Return (X, Y) of the center of cell containing provided text 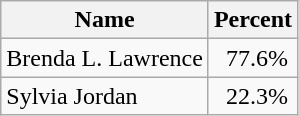
Sylvia Jordan (105, 96)
Brenda L. Lawrence (105, 58)
77.6% (252, 58)
Percent (252, 20)
22.3% (252, 96)
Name (105, 20)
